Determine the [x, y] coordinate at the center of the cell enclosing the given text.  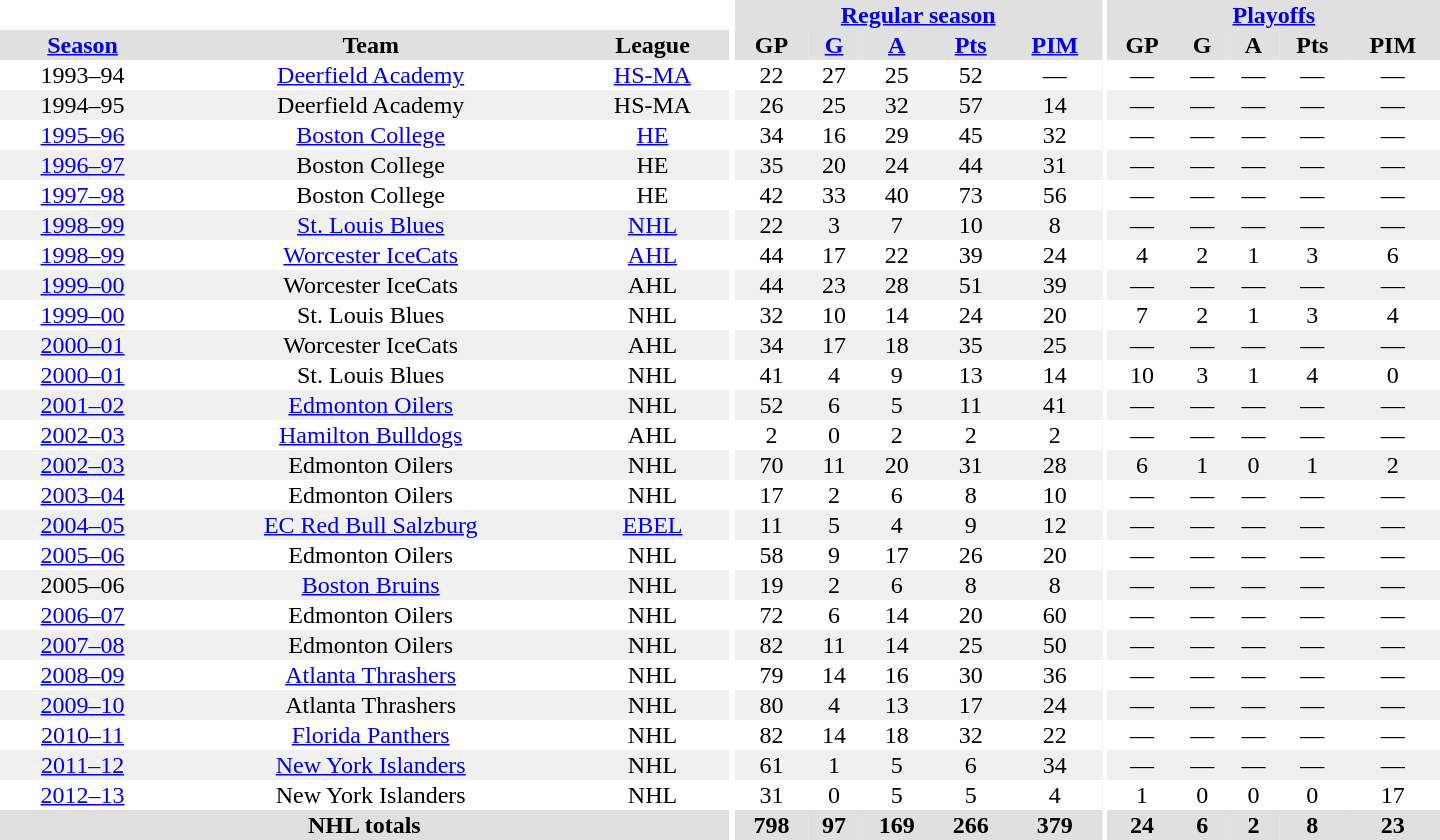
2001–02 [82, 405]
40 [897, 195]
Florida Panthers [370, 735]
Boston Bruins [370, 585]
70 [771, 465]
1993–94 [82, 75]
73 [971, 195]
Playoffs [1274, 15]
58 [771, 555]
57 [971, 105]
60 [1055, 615]
51 [971, 285]
NHL totals [364, 825]
45 [971, 135]
36 [1055, 675]
2008–09 [82, 675]
80 [771, 705]
97 [834, 825]
42 [771, 195]
56 [1055, 195]
Season [82, 45]
2003–04 [82, 495]
19 [771, 585]
1995–96 [82, 135]
2004–05 [82, 525]
50 [1055, 645]
79 [771, 675]
Team [370, 45]
2007–08 [82, 645]
1994–95 [82, 105]
2012–13 [82, 795]
EC Red Bull Salzburg [370, 525]
2011–12 [82, 765]
Regular season [918, 15]
72 [771, 615]
379 [1055, 825]
33 [834, 195]
2010–11 [82, 735]
League [652, 45]
Hamilton Bulldogs [370, 435]
266 [971, 825]
798 [771, 825]
2006–07 [82, 615]
61 [771, 765]
1997–98 [82, 195]
27 [834, 75]
EBEL [652, 525]
30 [971, 675]
2009–10 [82, 705]
29 [897, 135]
169 [897, 825]
1996–97 [82, 165]
12 [1055, 525]
